For the text-containing cell, return its midpoint in [X, Y] coordinate format. 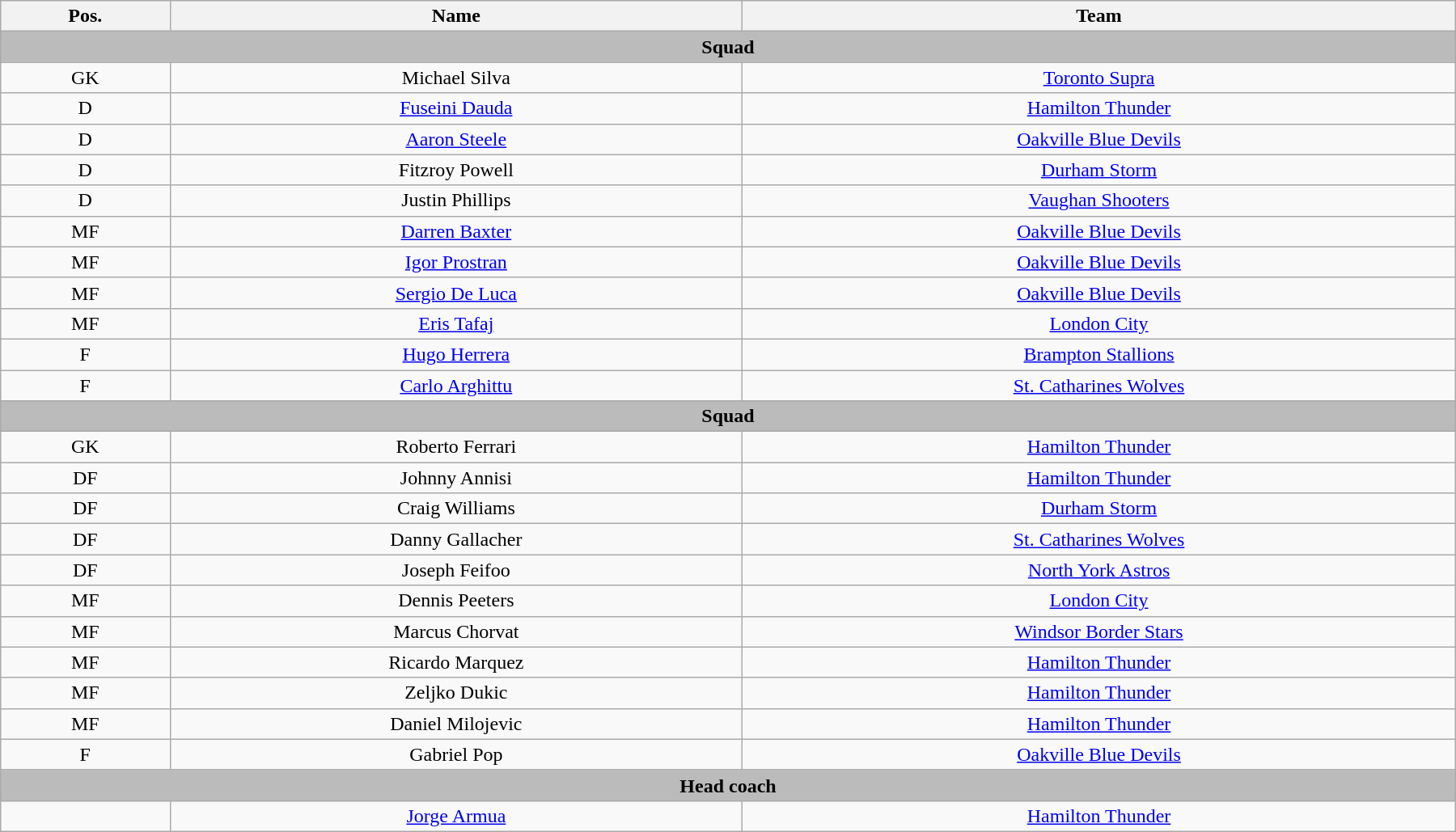
Zeljko Dukic [456, 693]
Sergio De Luca [456, 293]
Craig Williams [456, 509]
Pos. [85, 16]
North York Astros [1098, 570]
Joseph Feifoo [456, 570]
Carlo Arghittu [456, 386]
Marcus Chorvat [456, 631]
Hugo Herrera [456, 354]
Dennis Peeters [456, 601]
Toronto Supra [1098, 78]
Name [456, 16]
Eris Tafaj [456, 323]
Darren Baxter [456, 231]
Aaron Steele [456, 139]
Brampton Stallions [1098, 354]
Ricardo Marquez [456, 662]
Vaughan Shooters [1098, 201]
Jorge Armua [456, 816]
Head coach [728, 785]
Danny Gallacher [456, 539]
Windsor Border Stars [1098, 631]
Roberto Ferrari [456, 447]
Team [1098, 16]
Igor Prostran [456, 262]
Fitzroy Powell [456, 170]
Justin Phillips [456, 201]
Fuseini Dauda [456, 108]
Gabriel Pop [456, 754]
Daniel Milojevic [456, 724]
Michael Silva [456, 78]
Johnny Annisi [456, 478]
